Capture the cell that displays the provided text and extract its (x, y) central coordinate. 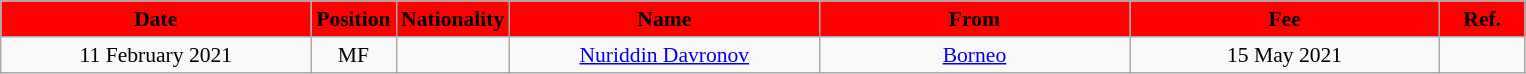
Position (354, 19)
MF (354, 55)
15 May 2021 (1285, 55)
From (974, 19)
Name (664, 19)
11 February 2021 (156, 55)
Borneo (974, 55)
Date (156, 19)
Nuriddin Davronov (664, 55)
Ref. (1482, 19)
Nationality (452, 19)
Fee (1285, 19)
